Detect which cell encompasses the target text, then output its [X, Y] center coordinate. 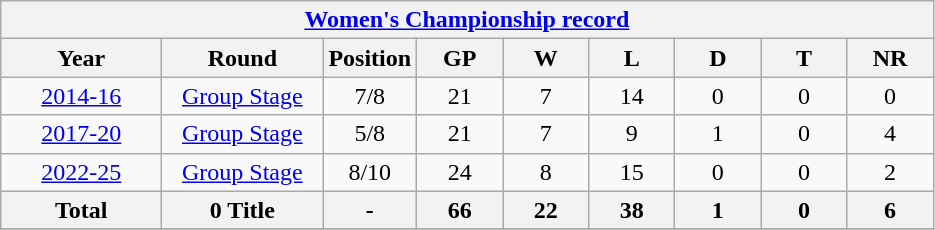
8/10 [370, 172]
9 [632, 134]
5/8 [370, 134]
D [718, 58]
T [804, 58]
Year [82, 58]
8 [546, 172]
0 Title [242, 210]
GP [460, 58]
NR [890, 58]
38 [632, 210]
14 [632, 96]
Position [370, 58]
W [546, 58]
Total [82, 210]
15 [632, 172]
7/8 [370, 96]
Round [242, 58]
4 [890, 134]
- [370, 210]
2014-16 [82, 96]
66 [460, 210]
22 [546, 210]
Women's Championship record [467, 20]
6 [890, 210]
L [632, 58]
2017-20 [82, 134]
24 [460, 172]
2022-25 [82, 172]
2 [890, 172]
